Find where the given text appears and provide that cell's center as (x, y) coordinate. 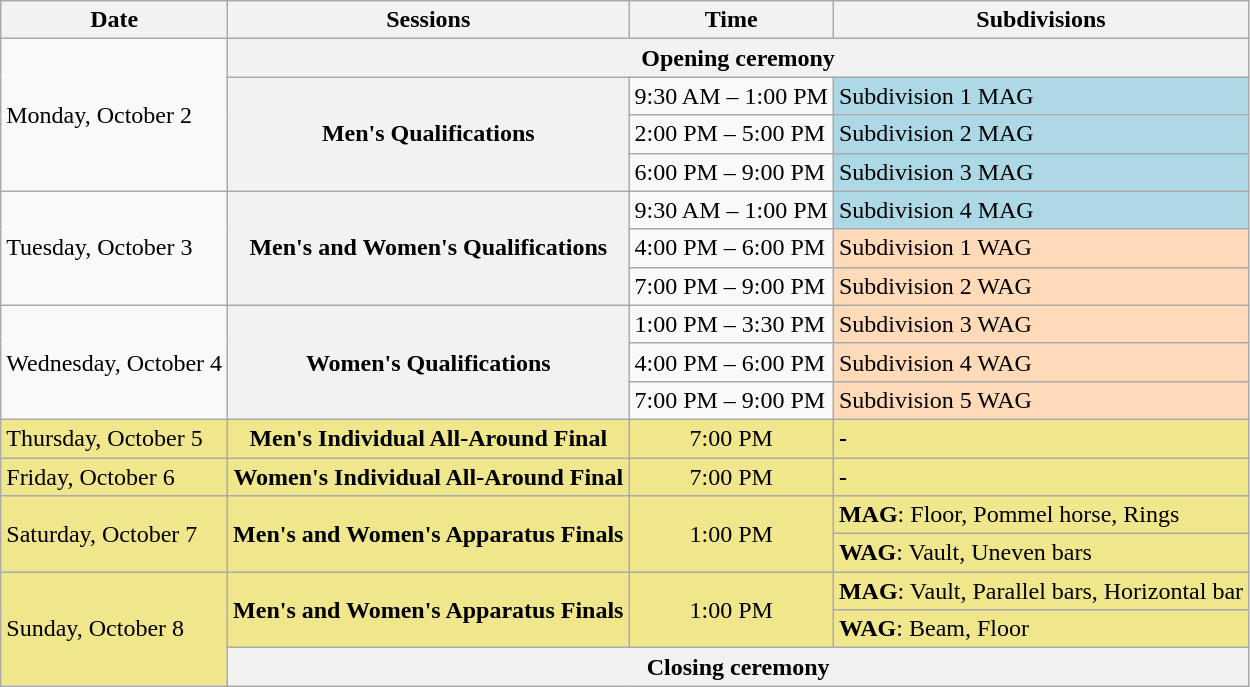
WAG: Beam, Floor (1040, 629)
Wednesday, October 4 (114, 362)
Men's Qualifications (428, 134)
Monday, October 2 (114, 115)
Sessions (428, 20)
Subdivision 2 MAG (1040, 134)
Thursday, October 5 (114, 438)
Friday, October 6 (114, 477)
Subdivision 1 MAG (1040, 96)
Tuesday, October 3 (114, 248)
Subdivision 2 WAG (1040, 286)
Men's and Women's Qualifications (428, 248)
Sunday, October 8 (114, 629)
6:00 PM – 9:00 PM (731, 172)
1:00 PM – 3:30 PM (731, 324)
MAG: Vault, Parallel bars, Horizontal bar (1040, 591)
MAG: Floor, Pommel horse, Rings (1040, 515)
2:00 PM – 5:00 PM (731, 134)
Subdivisions (1040, 20)
Saturday, October 7 (114, 534)
Women's Individual All-Around Final (428, 477)
Time (731, 20)
Subdivision 5 WAG (1040, 400)
WAG: Vault, Uneven bars (1040, 553)
Women's Qualifications (428, 362)
Subdivision 4 WAG (1040, 362)
Subdivision 3 WAG (1040, 324)
Subdivision 1 WAG (1040, 248)
Closing ceremony (738, 667)
Subdivision 3 MAG (1040, 172)
Date (114, 20)
Men's Individual All-Around Final (428, 438)
Opening ceremony (738, 58)
Subdivision 4 MAG (1040, 210)
